Scan for the cell matching the given text and deliver its (x, y) coordinate at center. 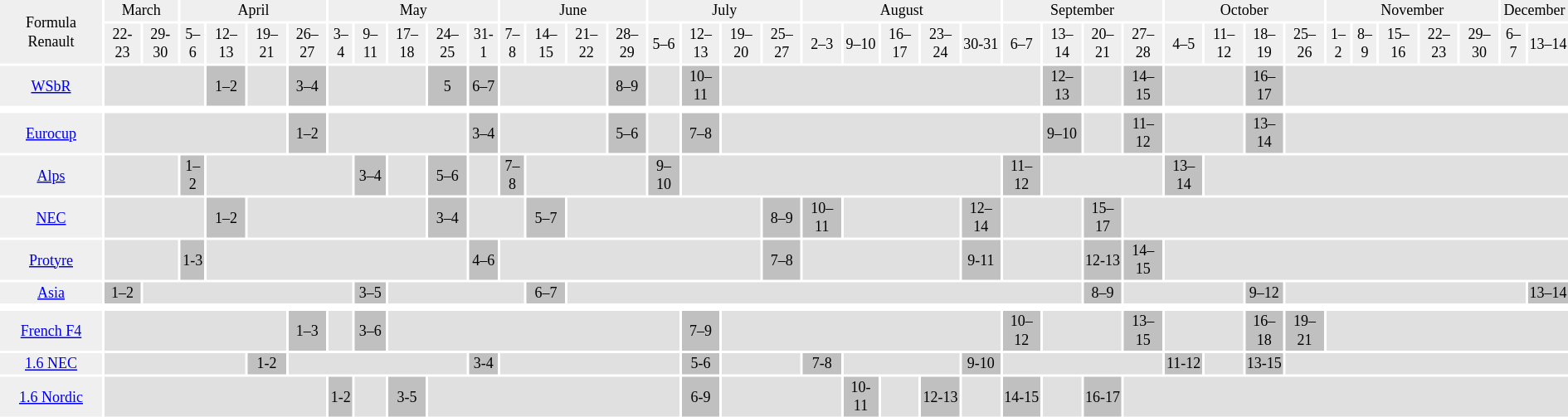
August (901, 11)
4–6 (483, 260)
23–24 (941, 43)
18–19 (1264, 43)
10–12 (1021, 331)
Asia (51, 293)
1-3 (192, 260)
16–18 (1264, 331)
November (1412, 11)
1.6 NEC (51, 364)
4–5 (1184, 43)
3–5 (370, 293)
17–18 (407, 43)
FormulaRenault (51, 32)
October (1244, 11)
16-17 (1103, 396)
20–21 (1103, 43)
5–7 (546, 217)
3–6 (370, 331)
19–20 (741, 43)
22-23 (123, 43)
April (254, 11)
26–27 (307, 43)
28–29 (627, 43)
May (413, 11)
15–17 (1103, 217)
French F4 (51, 331)
15–16 (1398, 43)
27–28 (1143, 43)
Eurocup (51, 133)
21–22 (587, 43)
WSbR (51, 86)
5-6 (701, 364)
25–26 (1305, 43)
31-1 (483, 43)
10-11 (860, 396)
12–14 (981, 217)
22–23 (1439, 43)
Alps (51, 176)
Protyre (51, 260)
September (1082, 11)
December (1535, 11)
3-5 (407, 396)
5 (447, 86)
NEC (51, 217)
29-30 (161, 43)
29–30 (1479, 43)
7-8 (821, 364)
24–25 (447, 43)
2–3 (821, 43)
9-11 (981, 260)
11-12 (1184, 364)
3-4 (483, 364)
30-31 (981, 43)
1.6 Nordic (51, 396)
9–11 (370, 43)
7–9 (701, 331)
13-15 (1264, 364)
25–27 (782, 43)
13–15 (1143, 331)
June (573, 11)
9–12 (1264, 293)
6-9 (701, 396)
9-10 (981, 364)
14-15 (1021, 396)
1–3 (307, 331)
March (141, 11)
July (725, 11)
